Return [X, Y] of the center of cell containing provided text 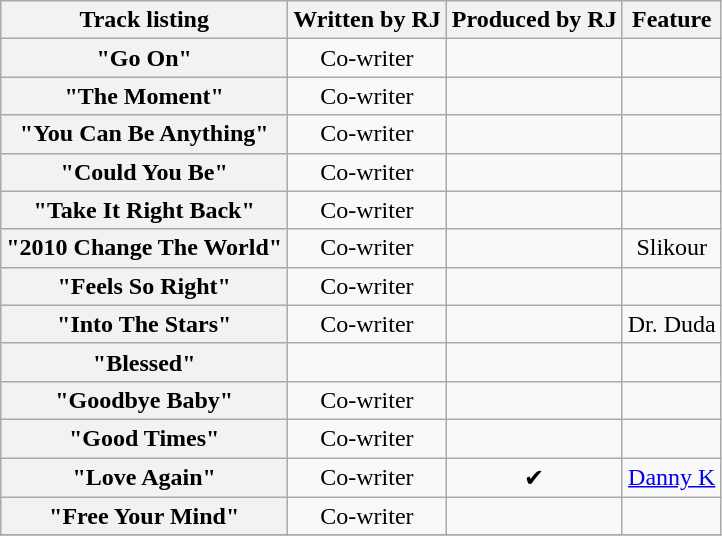
✔ [534, 478]
"Love Again" [144, 478]
"2010 Change The World" [144, 248]
"Good Times" [144, 438]
Feature [672, 20]
Danny K [672, 478]
"Free Your Mind" [144, 516]
"Into The Stars" [144, 324]
"Feels So Right" [144, 286]
Produced by RJ [534, 20]
Slikour [672, 248]
"Go On" [144, 58]
"The Moment" [144, 96]
"Take It Right Back" [144, 210]
Dr. Duda [672, 324]
"Blessed" [144, 362]
Track listing [144, 20]
"Goodbye Baby" [144, 400]
"You Can Be Anything" [144, 134]
"Could You Be" [144, 172]
Written by RJ [368, 20]
